Scan for the cell matching the given text and deliver its [X, Y] coordinate at center. 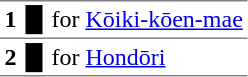
1 [10, 20]
for Kōiki-kōen-mae [147, 20]
2 [10, 57]
for Hondōri [147, 57]
